Search for the cell housing the specified text and yield its [X, Y] center coordinate. 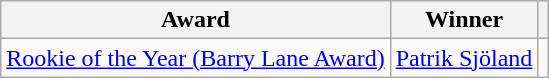
Patrik Sjöland [464, 58]
Rookie of the Year (Barry Lane Award) [196, 58]
Winner [464, 20]
Award [196, 20]
